Determine the [x, y] coordinate at the center of the cell enclosing the given text.  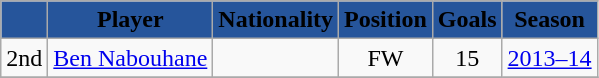
Player [130, 20]
Nationality [276, 20]
FW [386, 58]
Season [550, 20]
2nd [24, 58]
Position [386, 20]
Ben Nabouhane [130, 58]
15 [467, 58]
Goals [467, 20]
2013–14 [550, 58]
